Identify which cell holds the provided text, then report its (X, Y) central coordinate. 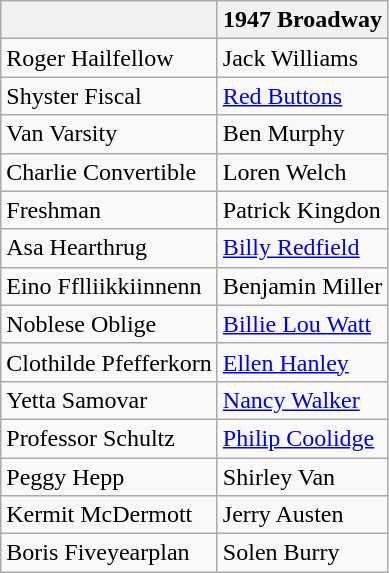
Boris Fiveyearplan (110, 553)
Asa Hearthrug (110, 248)
Nancy Walker (302, 400)
Roger Hailfellow (110, 58)
Noblese Oblige (110, 324)
Clothilde Pfefferkorn (110, 362)
Solen Burry (302, 553)
Charlie Convertible (110, 172)
Benjamin Miller (302, 286)
Red Buttons (302, 96)
Loren Welch (302, 172)
Jerry Austen (302, 515)
Shirley Van (302, 477)
Peggy Hepp (110, 477)
Professor Schultz (110, 438)
Shyster Fiscal (110, 96)
Billy Redfield (302, 248)
Philip Coolidge (302, 438)
1947 Broadway (302, 20)
Yetta Samovar (110, 400)
Eino Fflliikkiinnenn (110, 286)
Freshman (110, 210)
Kermit McDermott (110, 515)
Van Varsity (110, 134)
Billie Lou Watt (302, 324)
Patrick Kingdon (302, 210)
Ben Murphy (302, 134)
Jack Williams (302, 58)
Ellen Hanley (302, 362)
